Extract the (X, Y) coordinate from the center of the cell holding the provided text.  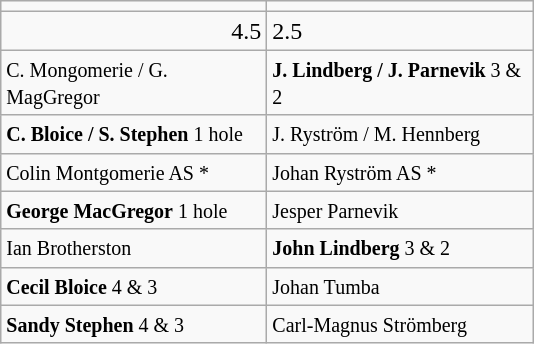
Jesper Parnevik (400, 210)
2.5 (400, 31)
Carl-Magnus Strömberg (400, 324)
C. Mongomerie / G. MagGregor (134, 82)
J. Ryström / M. Hennberg (400, 134)
Colin Montgomerie AS * (134, 172)
J. Lindberg / J. Parnevik 3 & 2 (400, 82)
Johan Tumba (400, 286)
Ian Brotherston (134, 248)
Cecil Bloice 4 & 3 (134, 286)
4.5 (134, 31)
John Lindberg 3 & 2 (400, 248)
Sandy Stephen 4 & 3 (134, 324)
Johan Ryström AS * (400, 172)
C. Bloice / S. Stephen 1 hole (134, 134)
George MacGregor 1 hole (134, 210)
